Capture the cell that displays the provided text and extract its (X, Y) central coordinate. 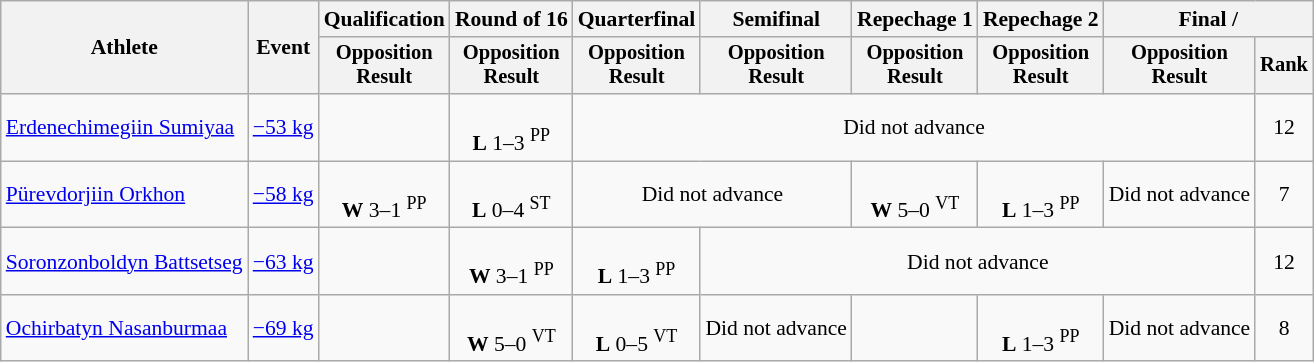
Quarterfinal (637, 19)
Final / (1208, 19)
−69 kg (284, 328)
Soronzonboldyn Battsetseg (124, 262)
Rank (1284, 66)
Pürevdorjiin Orkhon (124, 194)
Qualification (384, 19)
Athlete (124, 48)
Repechage 1 (915, 19)
Ochirbatyn Nasanburmaa (124, 328)
Round of 16 (512, 19)
−53 kg (284, 128)
8 (1284, 328)
L 0–5 VT (637, 328)
7 (1284, 194)
L 0–4 ST (512, 194)
Event (284, 48)
Repechage 2 (1041, 19)
−58 kg (284, 194)
Erdenechimegiin Sumiyaa (124, 128)
Semifinal (776, 19)
−63 kg (284, 262)
